Determine the [x, y] coordinate at the center of the cell enclosing the given text.  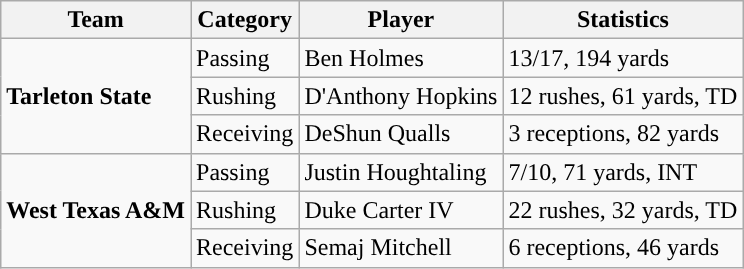
3 receptions, 82 yards [623, 134]
6 receptions, 46 yards [623, 248]
Category [244, 20]
Statistics [623, 20]
Duke Carter IV [401, 210]
D'Anthony Hopkins [401, 96]
Team [96, 20]
West Texas A&M [96, 210]
Tarleton State [96, 96]
7/10, 71 yards, INT [623, 172]
Justin Houghtaling [401, 172]
Player [401, 20]
DeShun Qualls [401, 134]
12 rushes, 61 yards, TD [623, 96]
22 rushes, 32 yards, TD [623, 210]
13/17, 194 yards [623, 58]
Ben Holmes [401, 58]
Semaj Mitchell [401, 248]
